Find where the given text appears and provide that cell's center as (x, y) coordinate. 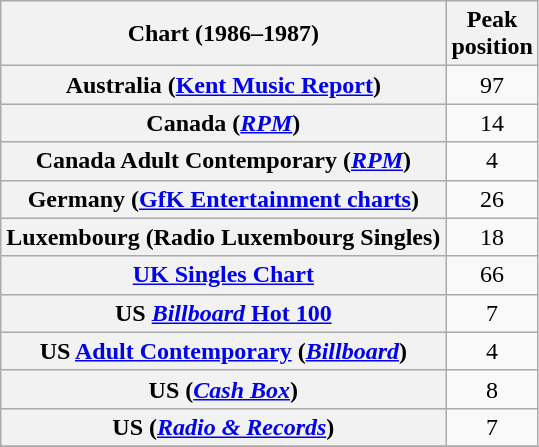
Chart (1986–1987) (224, 34)
US Billboard Hot 100 (224, 313)
14 (492, 123)
US (Cash Box) (224, 389)
Germany (GfK Entertainment charts) (224, 199)
Canada (RPM) (224, 123)
UK Singles Chart (224, 275)
18 (492, 237)
US Adult Contemporary (Billboard) (224, 351)
Luxembourg (Radio Luxembourg Singles) (224, 237)
Canada Adult Contemporary (RPM) (224, 161)
Peakposition (492, 34)
66 (492, 275)
US (Radio & Records) (224, 427)
97 (492, 85)
Australia (Kent Music Report) (224, 85)
26 (492, 199)
8 (492, 389)
